Capture the cell that displays the provided text and extract its [X, Y] central coordinate. 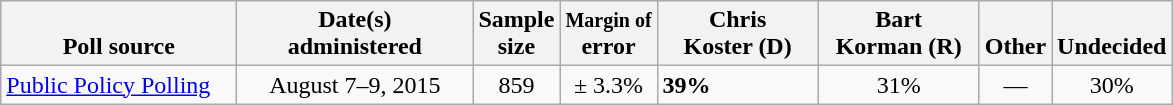
Date(s)administered [355, 34]
BartKorman (R) [898, 34]
Poll source [119, 34]
859 [516, 85]
31% [898, 85]
Public Policy Polling [119, 85]
August 7–9, 2015 [355, 85]
— [1015, 85]
Undecided [1112, 34]
30% [1112, 85]
± 3.3% [608, 85]
Other [1015, 34]
ChrisKoster (D) [738, 34]
Margin oferror [608, 34]
39% [738, 85]
Samplesize [516, 34]
